For the text-containing cell, return its midpoint in (x, y) coordinate format. 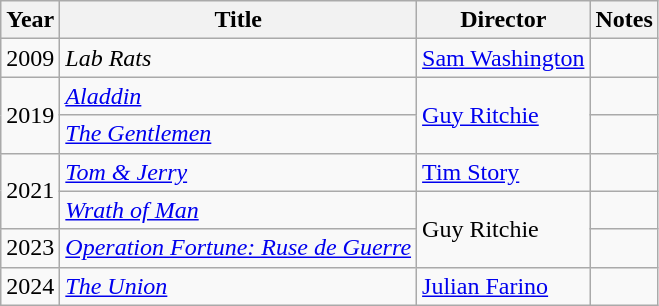
Wrath of Man (238, 210)
Title (238, 20)
Tim Story (504, 172)
Director (504, 20)
The Union (238, 286)
Lab Rats (238, 58)
Aladdin (238, 96)
Year (30, 20)
Notes (624, 20)
2009 (30, 58)
The Gentlemen (238, 134)
Operation Fortune: Ruse de Guerre (238, 248)
2019 (30, 115)
2021 (30, 191)
Sam Washington (504, 58)
Julian Farino (504, 286)
Tom & Jerry (238, 172)
2024 (30, 286)
2023 (30, 248)
